Determine the [X, Y] coordinate at the center of the cell enclosing the given text.  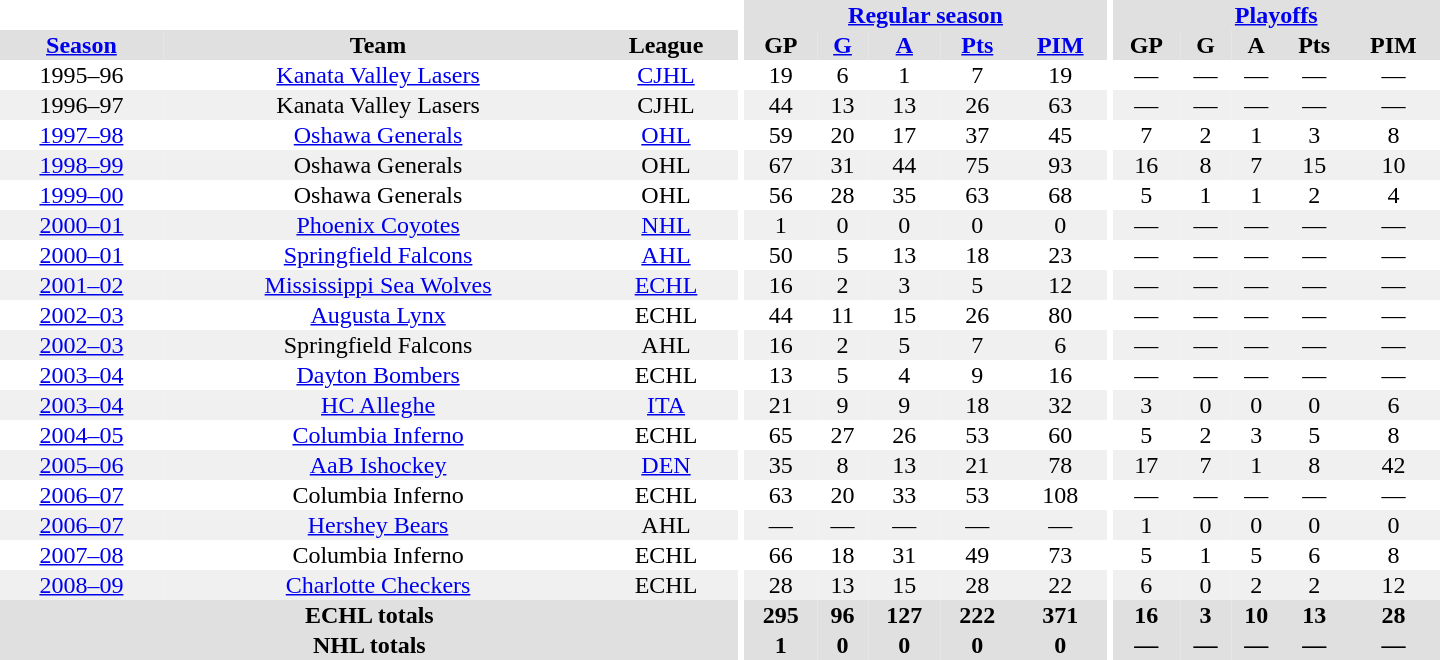
73 [1060, 555]
222 [978, 615]
1999–00 [82, 195]
32 [1060, 405]
NHL [666, 225]
67 [780, 165]
66 [780, 555]
50 [780, 255]
49 [978, 555]
1995–96 [82, 75]
96 [842, 615]
2005–06 [82, 465]
65 [780, 435]
23 [1060, 255]
Phoenix Coyotes [378, 225]
Team [378, 45]
68 [1060, 195]
Playoffs [1276, 15]
2008–09 [82, 585]
League [666, 45]
27 [842, 435]
AaB Ishockey [378, 465]
Season [82, 45]
22 [1060, 585]
371 [1060, 615]
60 [1060, 435]
42 [1394, 465]
ECHL totals [370, 615]
Regular season [925, 15]
ITA [666, 405]
1997–98 [82, 135]
2007–08 [82, 555]
HC Alleghe [378, 405]
Mississippi Sea Wolves [378, 285]
Dayton Bombers [378, 375]
93 [1060, 165]
56 [780, 195]
2001–02 [82, 285]
127 [904, 615]
NHL totals [370, 645]
Hershey Bears [378, 525]
80 [1060, 315]
295 [780, 615]
11 [842, 315]
Charlotte Checkers [378, 585]
2004–05 [82, 435]
45 [1060, 135]
59 [780, 135]
1996–97 [82, 105]
75 [978, 165]
78 [1060, 465]
Augusta Lynx [378, 315]
DEN [666, 465]
37 [978, 135]
108 [1060, 495]
33 [904, 495]
1998–99 [82, 165]
